Return (X, Y) of the center of cell containing provided text 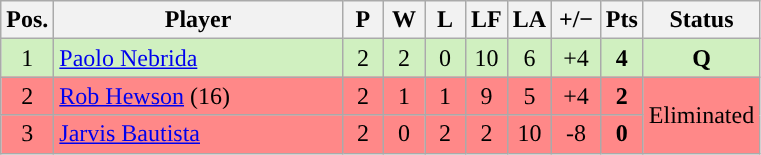
Rob Hewson (16) (198, 96)
Jarvis Bautista (198, 134)
Pos. (28, 20)
9 (487, 96)
Status (701, 20)
LF (487, 20)
Paolo Nebrida (198, 58)
L (444, 20)
Pts (622, 20)
-8 (576, 134)
LA (529, 20)
3 (28, 134)
+/− (576, 20)
Player (198, 20)
P (362, 20)
4 (622, 58)
W (404, 20)
Eliminated (701, 115)
6 (529, 58)
Q (701, 58)
5 (529, 96)
